Search for the cell housing the specified text and yield its (X, Y) center coordinate. 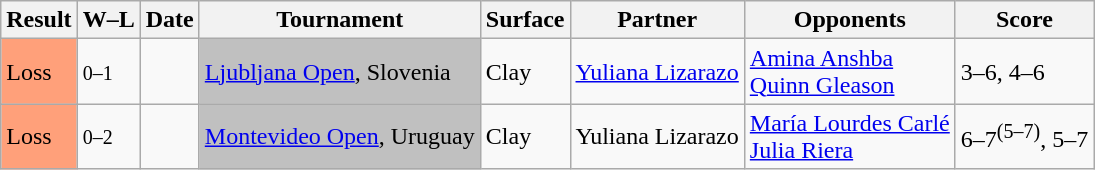
3–6, 4–6 (1024, 72)
Tournament (340, 20)
Surface (525, 20)
6–7(5–7), 5–7 (1024, 136)
0–2 (108, 136)
Ljubljana Open, Slovenia (340, 72)
Partner (657, 20)
Amina Anshba Quinn Gleason (850, 72)
W–L (108, 20)
Result (39, 20)
Opponents (850, 20)
Score (1024, 20)
María Lourdes Carlé Julia Riera (850, 136)
Montevideo Open, Uruguay (340, 136)
0–1 (108, 72)
Date (170, 20)
